Capture the cell that displays the provided text and extract its (X, Y) central coordinate. 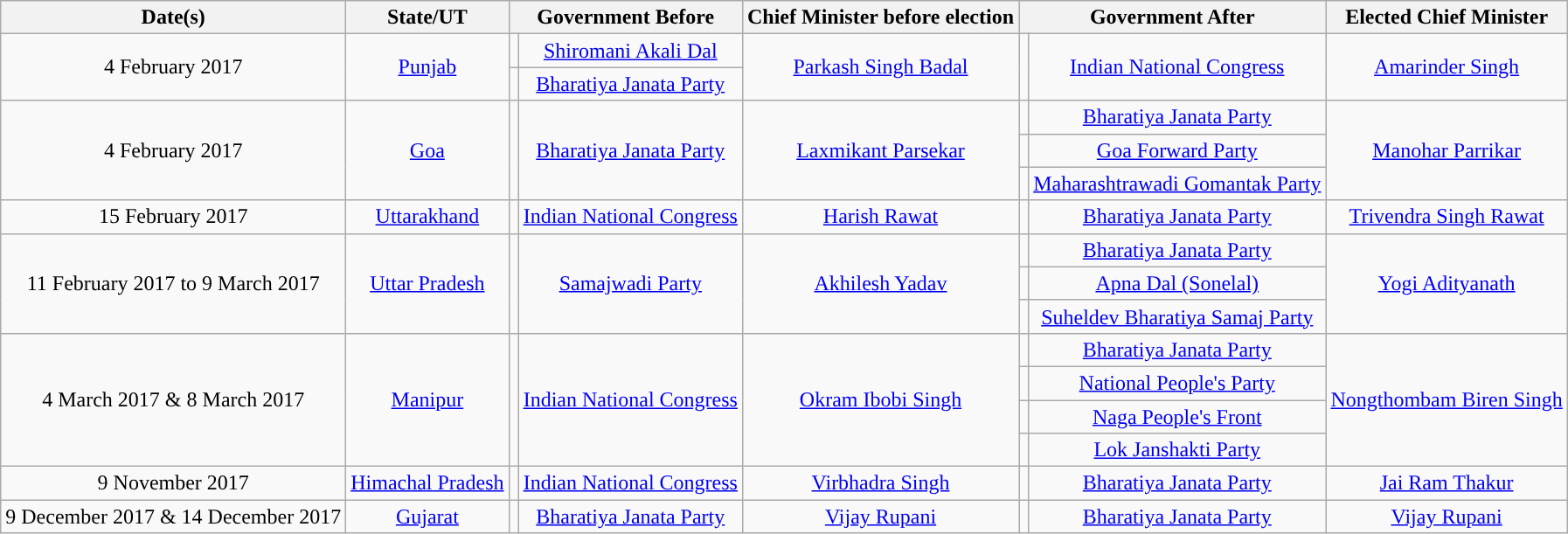
Suheldev Bharatiya Samaj Party (1177, 316)
State/UT (427, 17)
Goa (427, 150)
Virbhadra Singh (880, 483)
Gujarat (427, 517)
Amarinder Singh (1447, 67)
Maharashtrawadi Gomantak Party (1177, 184)
Date(s) (173, 17)
Goa Forward Party (1177, 150)
Akhilesh Yadav (880, 283)
Manohar Parrikar (1447, 150)
Government Before (626, 17)
Yogi Adityanath (1447, 283)
Samajwadi Party (630, 283)
4 March 2017 & 8 March 2017 (173, 399)
Naga People's Front (1177, 417)
Harish Rawat (880, 217)
9 November 2017 (173, 483)
Punjab (427, 67)
Himachal Pradesh (427, 483)
Chief Minister before election (880, 17)
Shiromani Akali Dal (630, 51)
9 December 2017 & 14 December 2017 (173, 517)
Uttarakhand (427, 217)
National People's Party (1177, 383)
Nongthombam Biren Singh (1447, 399)
Uttar Pradesh (427, 283)
Jai Ram Thakur (1447, 483)
Parkash Singh Badal (880, 67)
15 February 2017 (173, 217)
Apna Dal (Sonelal) (1177, 283)
Trivendra Singh Rawat (1447, 217)
Elected Chief Minister (1447, 17)
11 February 2017 to 9 March 2017 (173, 283)
Manipur (427, 399)
Government After (1173, 17)
Okram Ibobi Singh (880, 399)
Lok Janshakti Party (1177, 450)
Laxmikant Parsekar (880, 150)
